Identify which cell holds the provided text, then report its (X, Y) central coordinate. 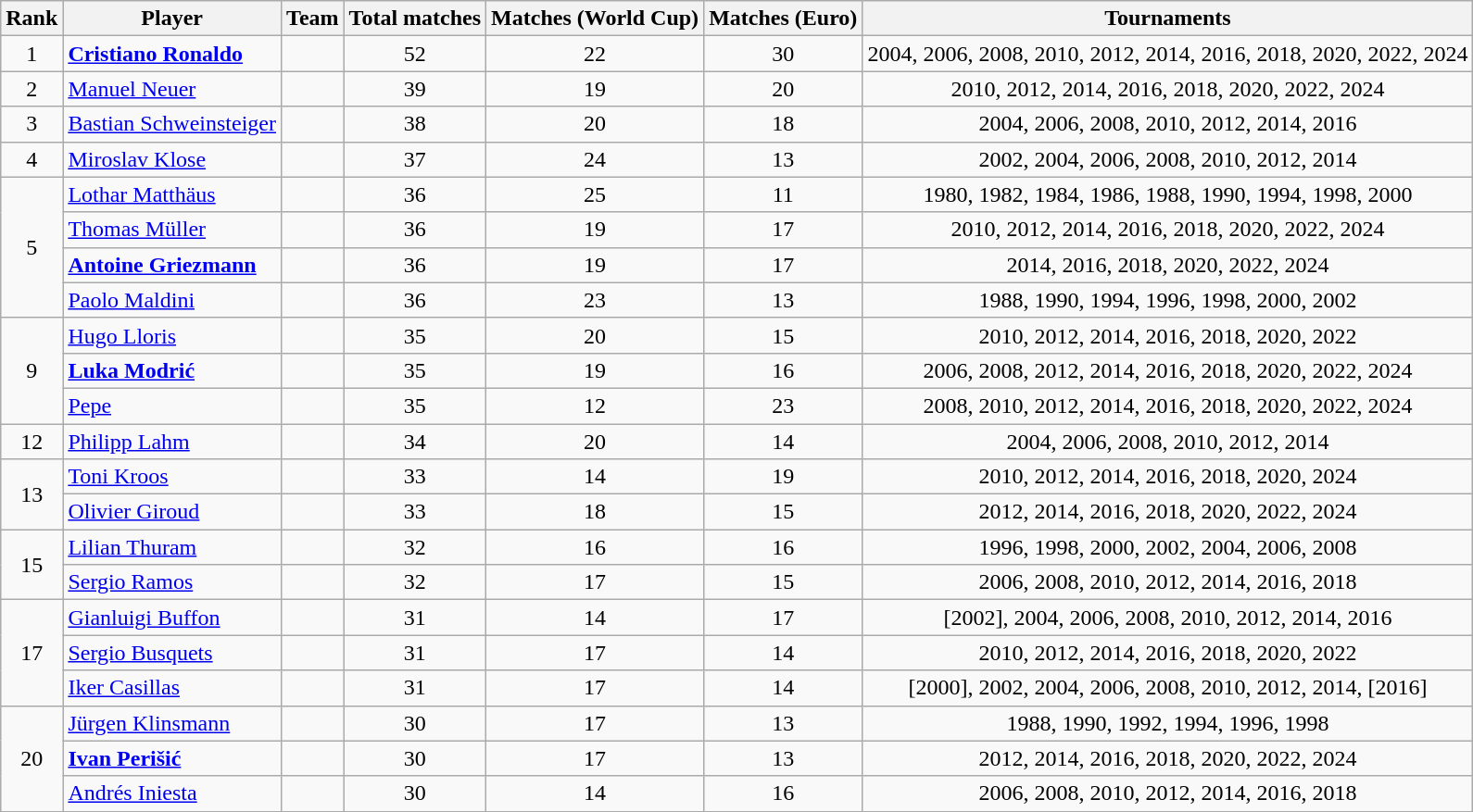
Hugo Lloris (172, 335)
2010, 2012, 2014, 2016, 2018, 2020, 2024 (1167, 477)
Miroslav Klose (172, 159)
38 (415, 124)
Gianluigi Buffon (172, 618)
Toni Kroos (172, 477)
11 (784, 194)
2008, 2010, 2012, 2014, 2016, 2018, 2020, 2022, 2024 (1167, 406)
Luka Modrić (172, 370)
1980, 1982, 1984, 1986, 1988, 1990, 1994, 1998, 2000 (1167, 194)
2014, 2016, 2018, 2020, 2022, 2024 (1167, 265)
Tournaments (1167, 19)
Lilian Thuram (172, 547)
1988, 1990, 1992, 1994, 1996, 1998 (1167, 723)
25 (595, 194)
9 (31, 370)
2006, 2008, 2012, 2014, 2016, 2018, 2020, 2022, 2024 (1167, 370)
Iker Casillas (172, 688)
Jürgen Klinsmann (172, 723)
2004, 2006, 2008, 2010, 2012, 2014, 2016 (1167, 124)
24 (595, 159)
Sergio Ramos (172, 582)
Sergio Busquets (172, 653)
Cristiano Ronaldo (172, 54)
2004, 2006, 2008, 2010, 2012, 2014, 2016, 2018, 2020, 2022, 2024 (1167, 54)
Player (172, 19)
5 (31, 247)
37 (415, 159)
Rank (31, 19)
1 (31, 54)
Bastian Schweinsteiger (172, 124)
Pepe (172, 406)
Olivier Giroud (172, 512)
1996, 1998, 2000, 2002, 2004, 2006, 2008 (1167, 547)
52 (415, 54)
Lothar Matthäus (172, 194)
34 (415, 442)
2004, 2006, 2008, 2010, 2012, 2014 (1167, 442)
22 (595, 54)
Ivan Perišić (172, 758)
Team (313, 19)
Andrés Iniesta (172, 793)
Manuel Neuer (172, 89)
[2002], 2004, 2006, 2008, 2010, 2012, 2014, 2016 (1167, 618)
Total matches (415, 19)
2 (31, 89)
Matches (Euro) (784, 19)
Philipp Lahm (172, 442)
2002, 2004, 2006, 2008, 2010, 2012, 2014 (1167, 159)
[2000], 2002, 2004, 2006, 2008, 2010, 2012, 2014, [2016] (1167, 688)
1988, 1990, 1994, 1996, 1998, 2000, 2002 (1167, 300)
Paolo Maldini (172, 300)
Matches (World Cup) (595, 19)
4 (31, 159)
Antoine Griezmann (172, 265)
3 (31, 124)
39 (415, 89)
Thomas Müller (172, 230)
